Capture the cell that displays the provided text and extract its (x, y) central coordinate. 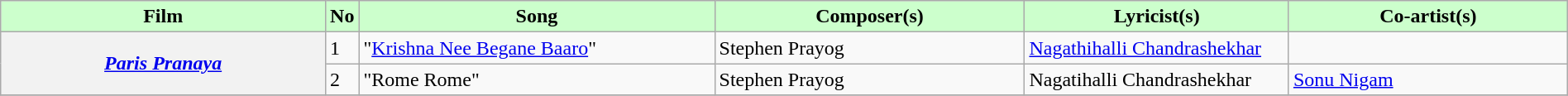
Nagatihalli Chandrashekhar (1156, 79)
Sonu Nigam (1427, 79)
Lyricist(s) (1156, 17)
Film (164, 17)
Nagathihalli Chandrashekhar (1156, 48)
"Krishna Nee Begane Baaro" (537, 48)
1 (342, 48)
2 (342, 79)
Paris Pranaya (164, 64)
Song (537, 17)
"Rome Rome" (537, 79)
Composer(s) (870, 17)
Co-artist(s) (1427, 17)
No (342, 17)
